From the cell containing the given text, extract its center point as [x, y] coordinate. 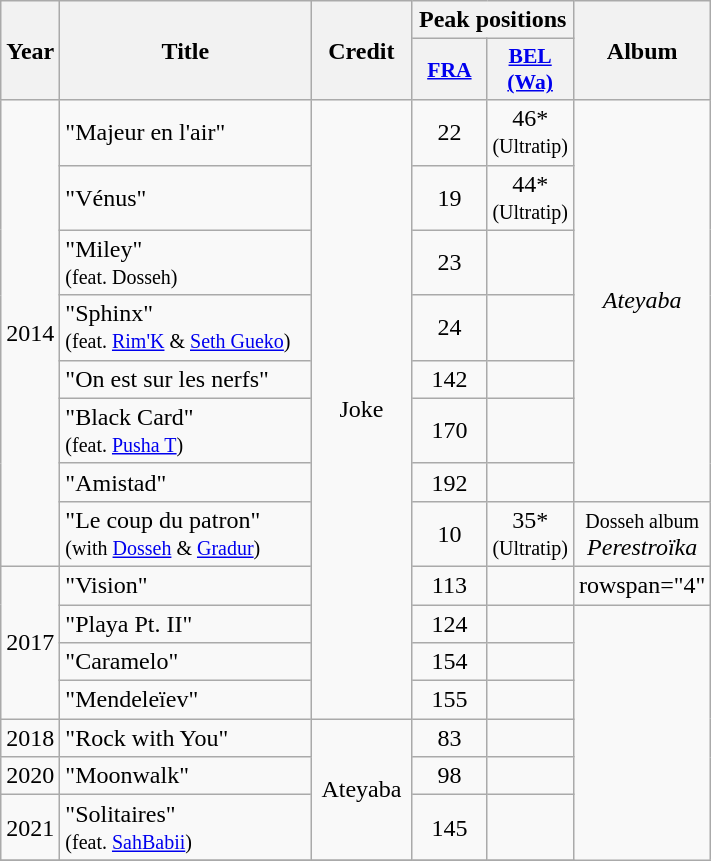
Year [30, 50]
2021 [30, 828]
2020 [30, 776]
"Black Card" (feat. Pusha T) [186, 430]
44* (Ultratip) [530, 198]
23 [450, 262]
10 [450, 534]
"Moonwalk" [186, 776]
"Playa Pt. II" [186, 623]
Album [642, 50]
192 [450, 482]
Joke [362, 410]
155 [450, 700]
98 [450, 776]
"On est sur les nerfs" [186, 379]
"Solitaires"(feat. SahBabii) [186, 828]
"Majeur en l'air" [186, 132]
FRA [450, 70]
Credit [362, 50]
145 [450, 828]
24 [450, 328]
83 [450, 738]
2018 [30, 738]
142 [450, 379]
154 [450, 662]
124 [450, 623]
Dosseh albumPerestroïka [642, 534]
22 [450, 132]
35* (Ultratip) [530, 534]
46* (Ultratip) [530, 132]
"Amistad" [186, 482]
"Mendeleïev" [186, 700]
Title [186, 50]
"Miley" (feat. Dosseh) [186, 262]
rowspan="4" [642, 585]
"Vision" [186, 585]
"Rock with You" [186, 738]
"Caramelo" [186, 662]
170 [450, 430]
"Sphinx" (feat. Rim'K & Seth Gueko) [186, 328]
Peak positions [492, 20]
BEL (Wa) [530, 70]
"Vénus" [186, 198]
2014 [30, 333]
2017 [30, 642]
113 [450, 585]
"Le coup du patron"(with Dosseh & Gradur) [186, 534]
19 [450, 198]
